From the cell containing the given text, extract its center point as [X, Y] coordinate. 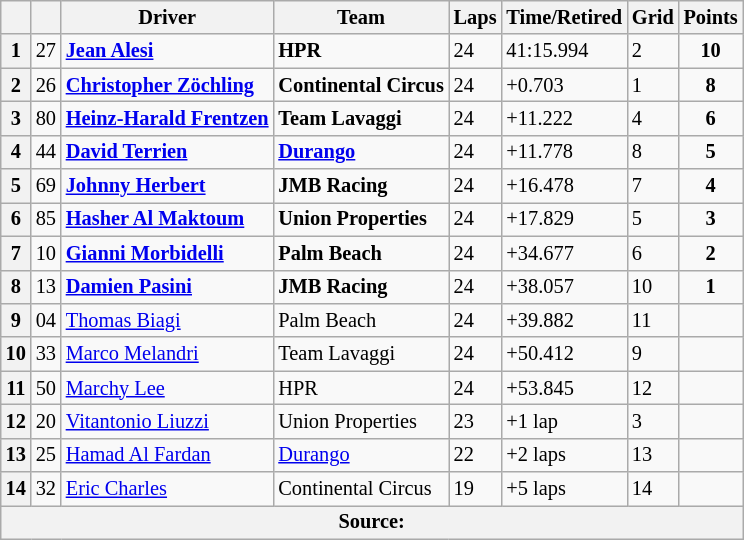
Jean Alesi [168, 51]
+2 laps [564, 455]
19 [476, 489]
Hasher Al Maktoum [168, 219]
44 [46, 152]
41:15.994 [564, 51]
50 [46, 388]
Team [360, 17]
Gianni Morbidelli [168, 253]
26 [46, 85]
Grid [653, 17]
23 [476, 421]
22 [476, 455]
+0.703 [564, 85]
+11.222 [564, 118]
Time/Retired [564, 17]
33 [46, 354]
Marco Melandri [168, 354]
+11.778 [564, 152]
32 [46, 489]
+16.478 [564, 186]
Johnny Herbert [168, 186]
80 [46, 118]
+38.057 [564, 287]
25 [46, 455]
20 [46, 421]
Driver [168, 17]
Laps [476, 17]
85 [46, 219]
+17.829 [564, 219]
+34.677 [564, 253]
Damien Pasini [168, 287]
+39.882 [564, 320]
27 [46, 51]
Vitantonio Liuzzi [168, 421]
Hamad Al Fardan [168, 455]
+1 lap [564, 421]
69 [46, 186]
+53.845 [564, 388]
04 [46, 320]
David Terrien [168, 152]
Christopher Zöchling [168, 85]
Thomas Biagi [168, 320]
Eric Charles [168, 489]
Heinz-Harald Frentzen [168, 118]
Points [711, 17]
Source: [372, 522]
+50.412 [564, 354]
+5 laps [564, 489]
Marchy Lee [168, 388]
